Extract the (X, Y) coordinate from the center of the cell holding the provided text.  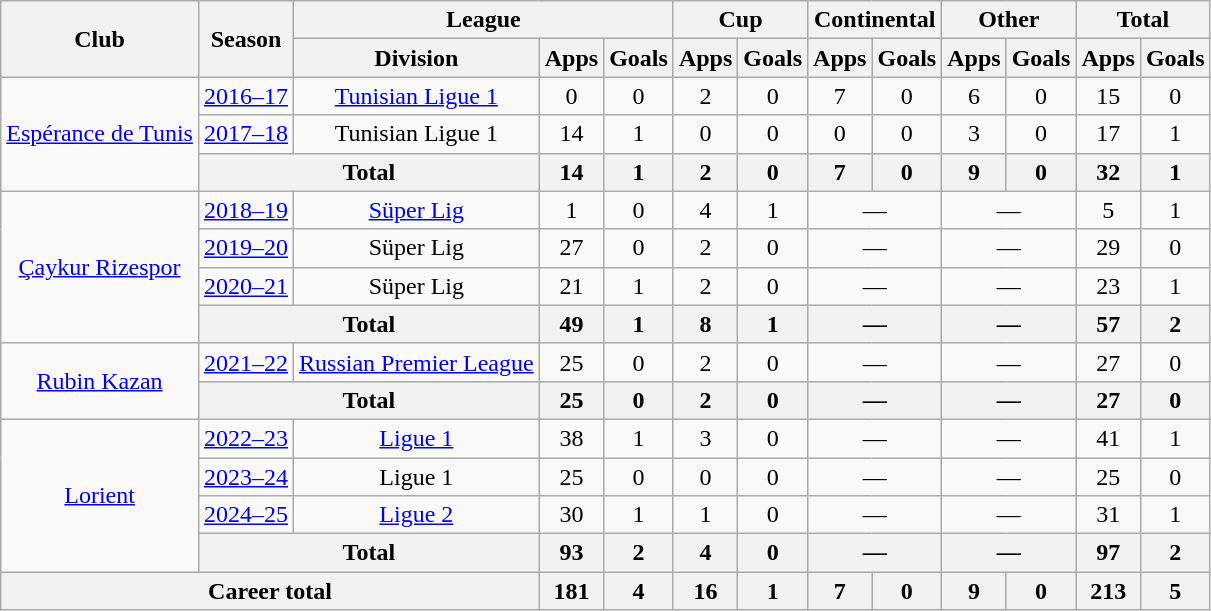
League (484, 20)
41 (1108, 438)
6 (974, 96)
30 (571, 515)
Espérance de Tunis (100, 134)
Russian Premier League (417, 362)
38 (571, 438)
23 (1108, 286)
Season (246, 39)
2017–18 (246, 134)
29 (1108, 248)
2020–21 (246, 286)
Club (100, 39)
Cup (740, 20)
Division (417, 58)
2021–22 (246, 362)
2022–23 (246, 438)
2016–17 (246, 96)
21 (571, 286)
93 (571, 553)
Ligue 2 (417, 515)
Çaykur Rizespor (100, 267)
16 (705, 591)
32 (1108, 172)
17 (1108, 134)
49 (571, 324)
2018–19 (246, 210)
213 (1108, 591)
Lorient (100, 495)
15 (1108, 96)
Career total (270, 591)
Rubin Kazan (100, 381)
2024–25 (246, 515)
57 (1108, 324)
97 (1108, 553)
181 (571, 591)
Continental (875, 20)
2023–24 (246, 477)
Other (1009, 20)
8 (705, 324)
31 (1108, 515)
2019–20 (246, 248)
